Pinpoint the cell where the given text exists, returning its [X, Y] midpoint coordinate. 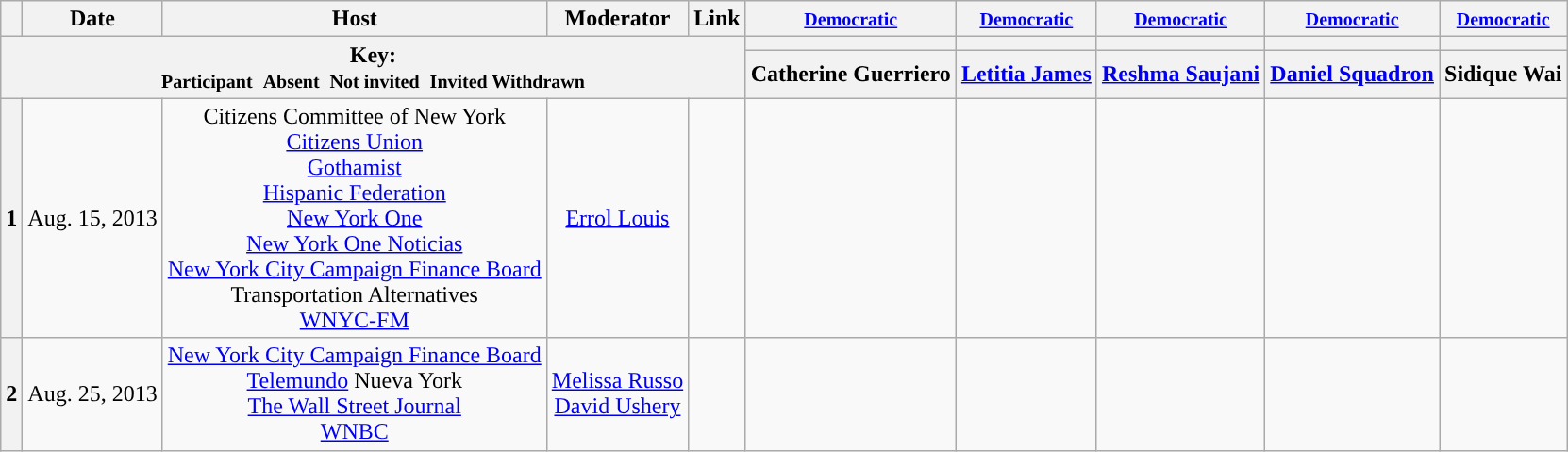
Date [92, 19]
Letitia James [1026, 74]
Sidique Wai [1504, 74]
Host [355, 19]
Aug. 15, 2013 [92, 218]
Reshma Saujani [1180, 74]
New York City Campaign Finance BoardTelemundo Nueva YorkThe Wall Street JournalWNBC [355, 394]
Key: Participant Absent Not invited Invited Withdrawn [374, 68]
Moderator [617, 19]
1 [11, 218]
Melissa RussoDavid Ushery [617, 394]
Aug. 25, 2013 [92, 394]
Link [717, 19]
2 [11, 394]
Daniel Squadron [1353, 74]
Catherine Guerriero [851, 74]
Errol Louis [617, 218]
